Provide the (x, y) coordinate of the cell's center where the given text is located.  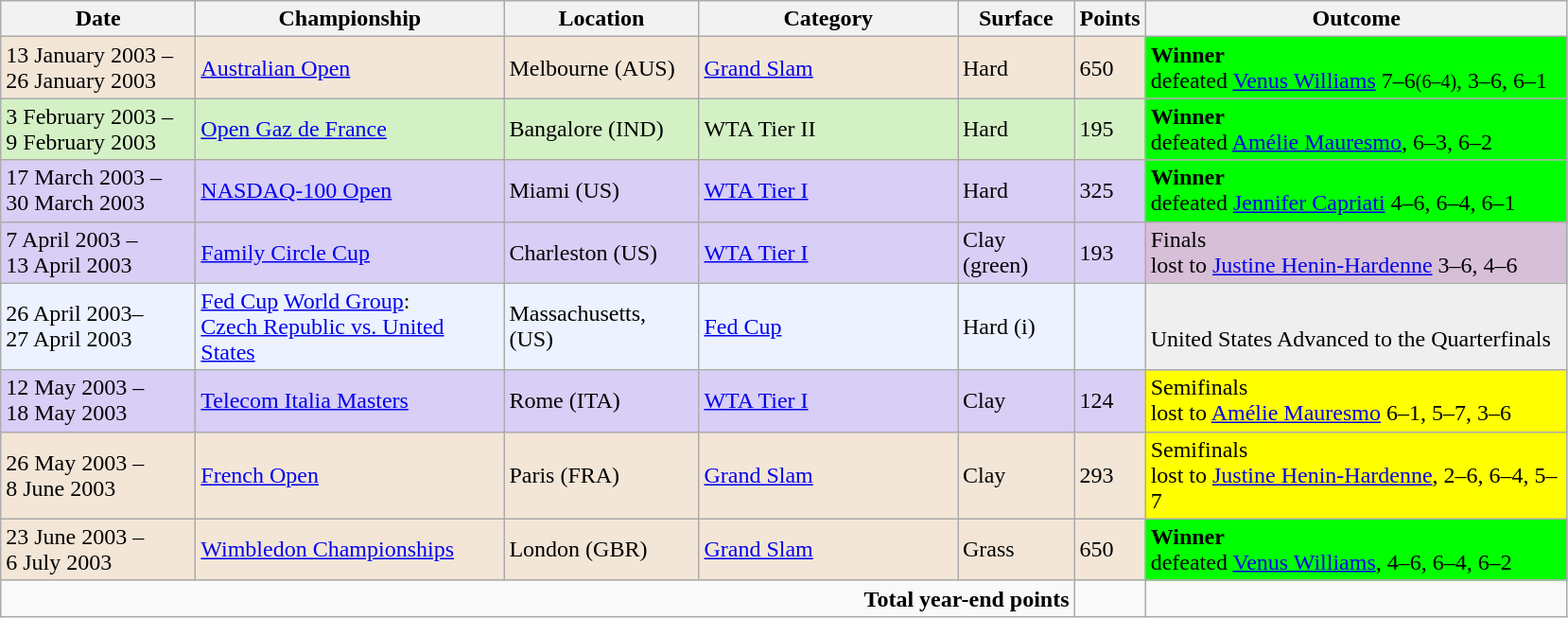
26 April 2003–27 April 2003 (98, 327)
Open Gaz de France (350, 129)
Winner defeated Venus Williams 7–6(6–4), 3–6, 6–1 (1356, 68)
Winner defeated Jennifer Capriati 4–6, 6–4, 6–1 (1356, 191)
Paris (FRA) (601, 475)
Bangalore (IND) (601, 129)
Fed Cup (828, 327)
7 April 2003 –13 April 2003 (98, 252)
193 (1110, 252)
Date (98, 19)
London (GBR) (601, 549)
23 June 2003 –6 July 2003 (98, 549)
Family Circle Cup (350, 252)
12 May 2003 –18 May 2003 (98, 401)
WTA Tier II (828, 129)
Fed Cup World Group: Czech Republic vs. United States (350, 327)
17 March 2003 –30 March 2003 (98, 191)
13 January 2003 –26 January 2003 (98, 68)
French Open (350, 475)
Grass (1016, 549)
195 (1110, 129)
Semifinals lost to Justine Henin-Hardenne, 2–6, 6–4, 5–7 (1356, 475)
Outcome (1356, 19)
Telecom Italia Masters (350, 401)
293 (1110, 475)
3 February 2003 –9 February 2003 (98, 129)
Finals lost to Justine Henin-Hardenne 3–6, 4–6 (1356, 252)
Winner defeated Venus Williams, 4–6, 6–4, 6–2 (1356, 549)
124 (1110, 401)
Semifinals lost to Amélie Mauresmo 6–1, 5–7, 3–6 (1356, 401)
Location (601, 19)
United States Advanced to the Quarterfinals (1356, 327)
Category (828, 19)
Rome (ITA) (601, 401)
Australian Open (350, 68)
NASDAQ-100 Open (350, 191)
Melbourne (AUS) (601, 68)
Championship (350, 19)
26 May 2003 –8 June 2003 (98, 475)
Miami (US) (601, 191)
Hard (i) (1016, 327)
Massachusetts, (US) (601, 327)
Clay (green) (1016, 252)
325 (1110, 191)
Winner defeated Amélie Mauresmo, 6–3, 6–2 (1356, 129)
Surface (1016, 19)
Charleston (US) (601, 252)
Total year-end points (537, 598)
Wimbledon Championships (350, 549)
Points (1110, 19)
